Determine the [x, y] coordinate at the center of the cell enclosing the given text.  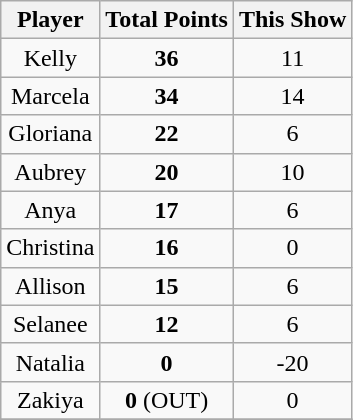
-20 [292, 362]
22 [167, 134]
This Show [292, 20]
Kelly [50, 58]
11 [292, 58]
Anya [50, 210]
Player [50, 20]
0 (OUT) [167, 400]
36 [167, 58]
Allison [50, 286]
Gloriana [50, 134]
10 [292, 172]
34 [167, 96]
Marcela [50, 96]
Zakiya [50, 400]
Selanee [50, 324]
12 [167, 324]
16 [167, 248]
15 [167, 286]
Aubrey [50, 172]
14 [292, 96]
20 [167, 172]
Total Points [167, 20]
Natalia [50, 362]
Christina [50, 248]
17 [167, 210]
